Output the (x, y) coordinate of the center of the cell containing the given text.  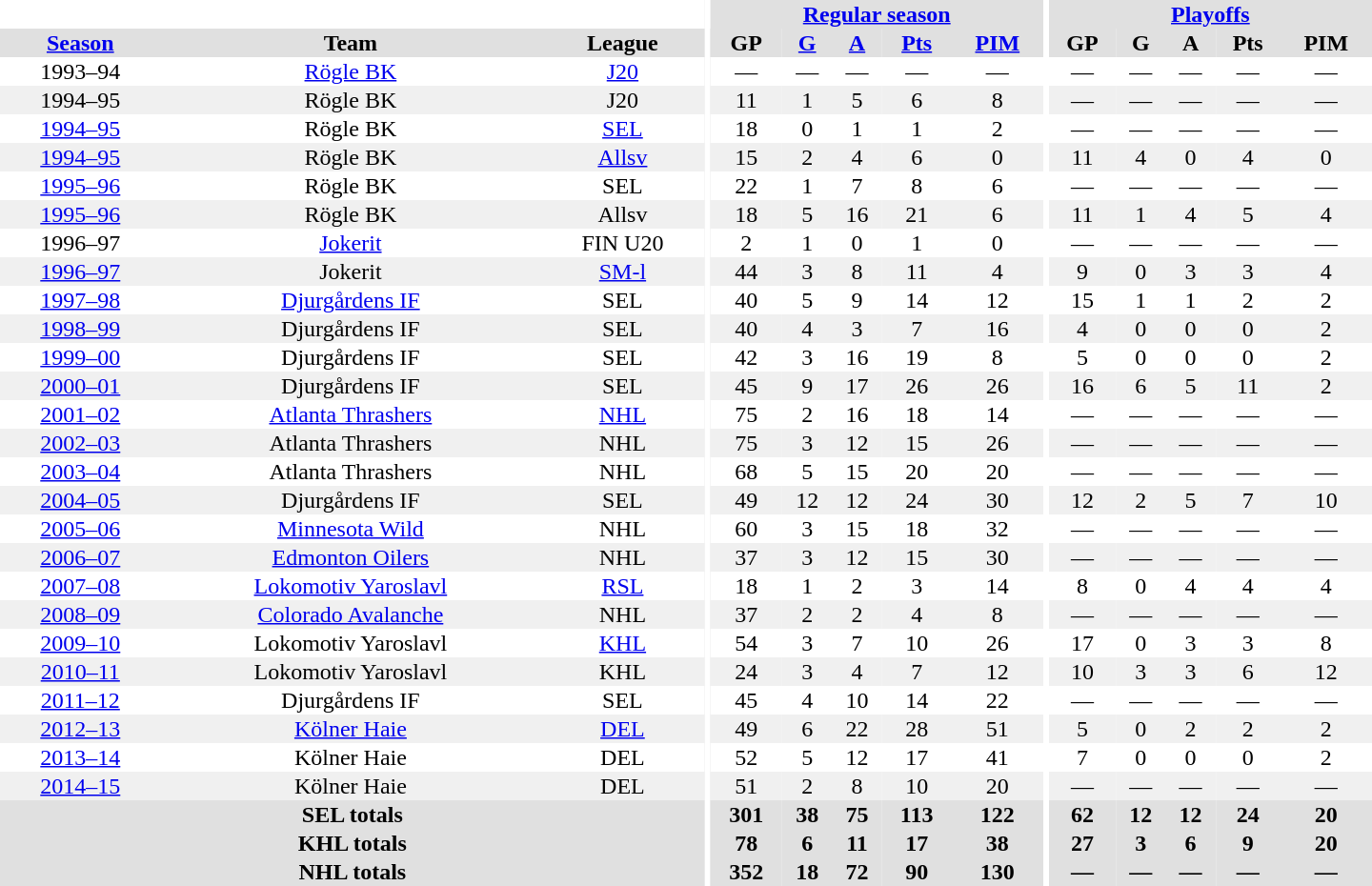
2004–05 (80, 500)
32 (998, 529)
2006–07 (80, 557)
2001–02 (80, 414)
Team (351, 43)
2010–11 (80, 672)
RSL (622, 586)
21 (917, 214)
44 (747, 272)
60 (747, 529)
2000–01 (80, 386)
2011–12 (80, 700)
2002–03 (80, 443)
301 (747, 815)
113 (917, 815)
1993–94 (80, 71)
Colorado Avalanche (351, 614)
62 (1082, 815)
Playoffs (1210, 14)
2009–10 (80, 643)
1999–00 (80, 357)
2003–04 (80, 472)
1997–98 (80, 300)
SM-l (622, 272)
54 (747, 643)
Season (80, 43)
352 (747, 872)
90 (917, 872)
FIN U20 (622, 243)
52 (747, 757)
41 (998, 757)
KHL totals (353, 843)
NHL totals (353, 872)
2007–08 (80, 586)
27 (1082, 843)
Minnesota Wild (351, 529)
19 (917, 357)
78 (747, 843)
72 (857, 872)
2013–14 (80, 757)
2014–15 (80, 786)
42 (747, 357)
2012–13 (80, 729)
68 (747, 472)
122 (998, 815)
League (622, 43)
SEL totals (353, 815)
Regular season (877, 14)
Edmonton Oilers (351, 557)
2005–06 (80, 529)
2008–09 (80, 614)
28 (917, 729)
1998–99 (80, 329)
130 (998, 872)
